Scan for the cell matching the given text and deliver its [X, Y] coordinate at center. 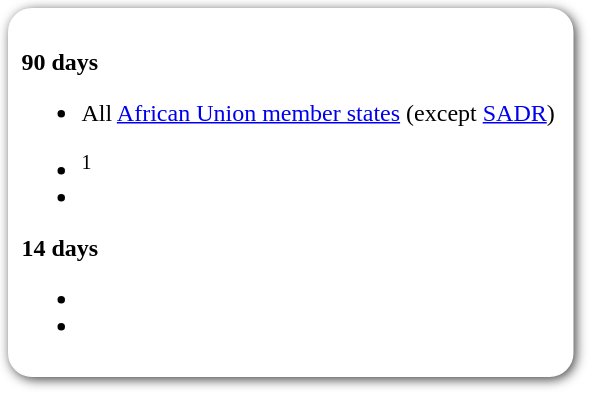
90 days All African Union member states (except SADR)114 days [288, 192]
